For the text-containing cell, return its midpoint in (X, Y) coordinate format. 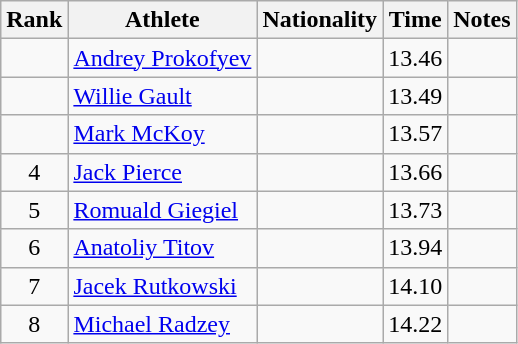
7 (34, 286)
Romuald Giegiel (162, 210)
Jacek Rutkowski (162, 286)
Anatoliy Titov (162, 248)
8 (34, 324)
Rank (34, 20)
6 (34, 248)
Nationality (320, 20)
14.10 (416, 286)
Athlete (162, 20)
Michael Radzey (162, 324)
13.57 (416, 134)
Willie Gault (162, 96)
Jack Pierce (162, 172)
Time (416, 20)
5 (34, 210)
13.73 (416, 210)
4 (34, 172)
13.49 (416, 96)
13.66 (416, 172)
13.94 (416, 248)
Notes (482, 20)
Mark McKoy (162, 134)
13.46 (416, 58)
Andrey Prokofyev (162, 58)
14.22 (416, 324)
